Output the [X, Y] coordinate of the center of the cell containing the given text.  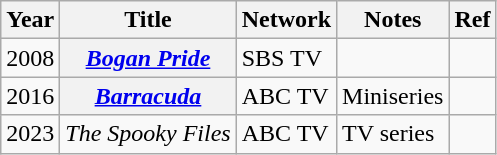
Miniseries [393, 96]
Bogan Pride [148, 58]
Notes [393, 20]
2008 [30, 58]
Barracuda [148, 96]
Year [30, 20]
2016 [30, 96]
Title [148, 20]
Ref [472, 20]
SBS TV [286, 58]
TV series [393, 134]
Network [286, 20]
The Spooky Files [148, 134]
2023 [30, 134]
